Scan for the cell matching the given text and deliver its (x, y) coordinate at center. 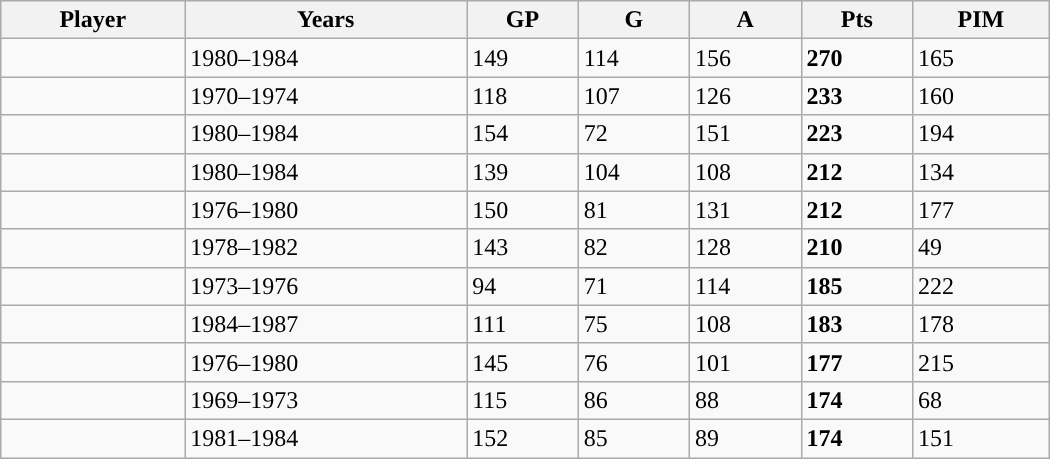
156 (746, 58)
149 (522, 58)
PIM (980, 20)
107 (634, 96)
145 (522, 362)
68 (980, 400)
152 (522, 438)
72 (634, 134)
165 (980, 58)
185 (856, 286)
75 (634, 324)
111 (522, 324)
194 (980, 134)
Pts (856, 20)
223 (856, 134)
49 (980, 248)
86 (634, 400)
101 (746, 362)
A (746, 20)
270 (856, 58)
134 (980, 172)
94 (522, 286)
81 (634, 210)
128 (746, 248)
143 (522, 248)
104 (634, 172)
1984–1987 (326, 324)
Years (326, 20)
150 (522, 210)
118 (522, 96)
115 (522, 400)
88 (746, 400)
85 (634, 438)
G (634, 20)
1973–1976 (326, 286)
GP (522, 20)
178 (980, 324)
233 (856, 96)
215 (980, 362)
Player (93, 20)
71 (634, 286)
1981–1984 (326, 438)
1978–1982 (326, 248)
154 (522, 134)
1969–1973 (326, 400)
139 (522, 172)
126 (746, 96)
82 (634, 248)
222 (980, 286)
131 (746, 210)
76 (634, 362)
89 (746, 438)
183 (856, 324)
210 (856, 248)
1970–1974 (326, 96)
160 (980, 96)
